Pinpoint the cell where the given text exists, returning its (X, Y) midpoint coordinate. 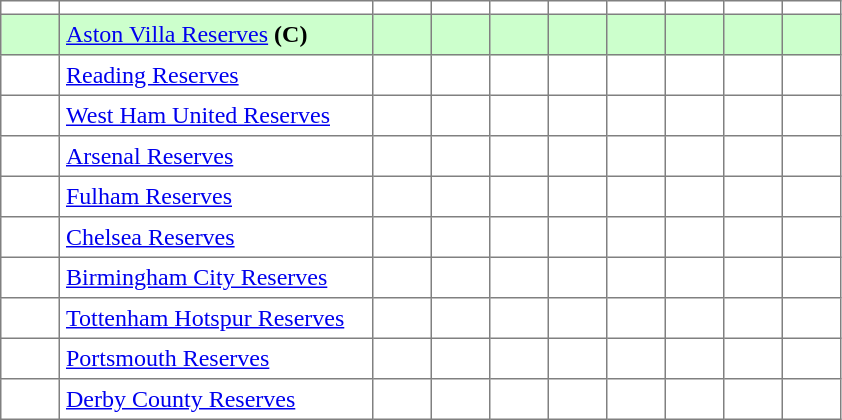
West Ham United Reserves (216, 115)
Arsenal Reserves (216, 156)
Portsmouth Reserves (216, 358)
Reading Reserves (216, 75)
Fulham Reserves (216, 196)
Birmingham City Reserves (216, 277)
Derby County Reserves (216, 399)
Tottenham Hotspur Reserves (216, 318)
Chelsea Reserves (216, 237)
Aston Villa Reserves (C) (216, 34)
